Capture the cell that displays the provided text and extract its [X, Y] central coordinate. 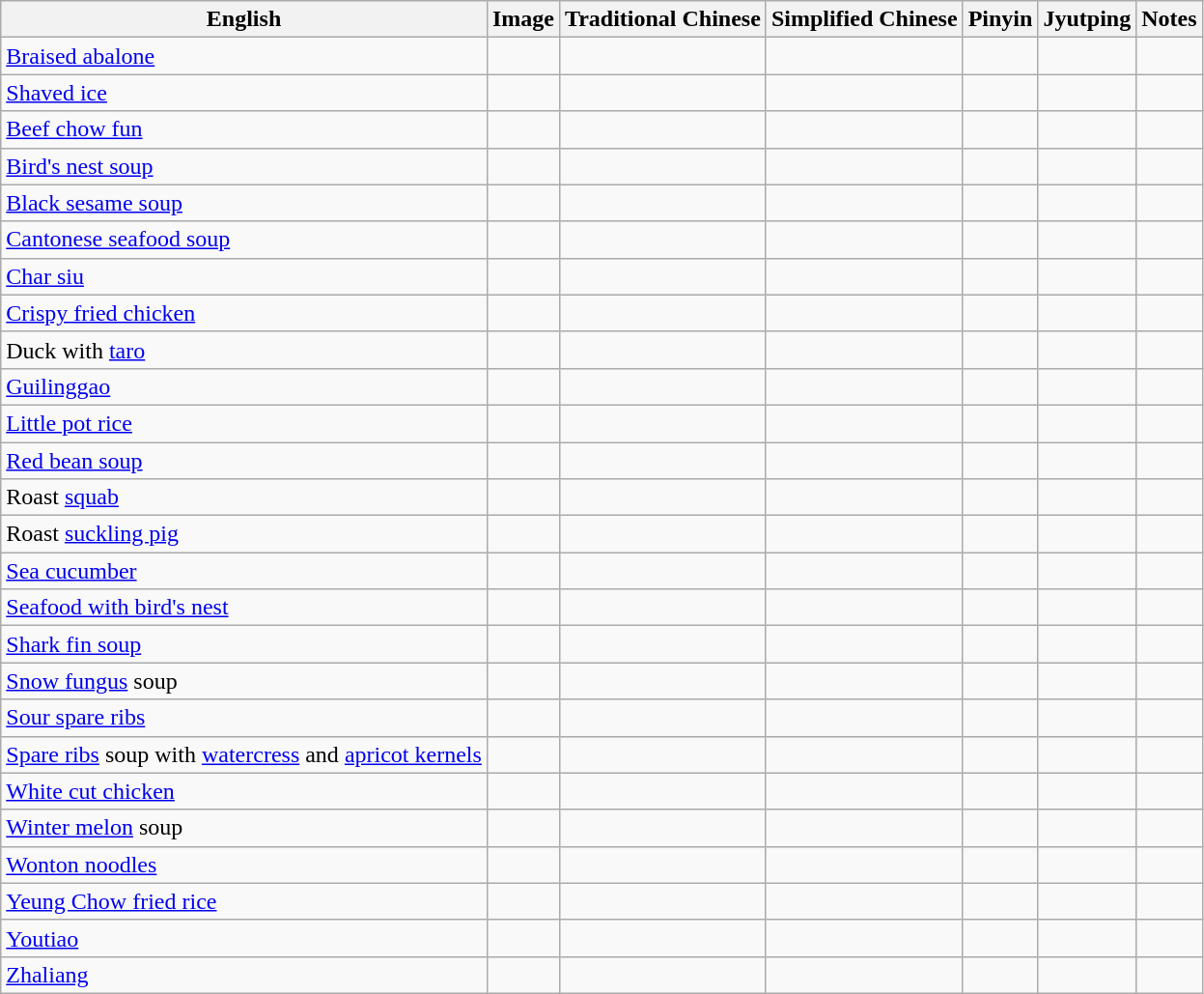
Youtiao [244, 938]
Traditional Chinese [662, 19]
Jyutping [1087, 19]
Red bean soup [244, 461]
Bird's nest soup [244, 166]
Braised abalone [244, 56]
Crispy fried chicken [244, 313]
Notes [1169, 19]
Roast suckling pig [244, 534]
Yeung Chow fried rice [244, 901]
Roast squab [244, 497]
Char siu [244, 276]
Image [523, 19]
Shark fin soup [244, 644]
Beef chow fun [244, 129]
Zhaliang [244, 975]
Winter melon soup [244, 828]
Snow fungus soup [244, 681]
Pinyin [1000, 19]
Black sesame soup [244, 203]
Shaved ice [244, 93]
Cantonese seafood soup [244, 240]
Wonton noodles [244, 865]
Sea cucumber [244, 571]
Little pot rice [244, 423]
Sour spare ribs [244, 718]
Duck with taro [244, 350]
Simplified Chinese [864, 19]
White cut chicken [244, 791]
Spare ribs soup with watercress and apricot kernels [244, 754]
Seafood with bird's nest [244, 608]
Guilinggao [244, 386]
English [244, 19]
